Extract the [x, y] coordinate from the center of the cell holding the provided text.  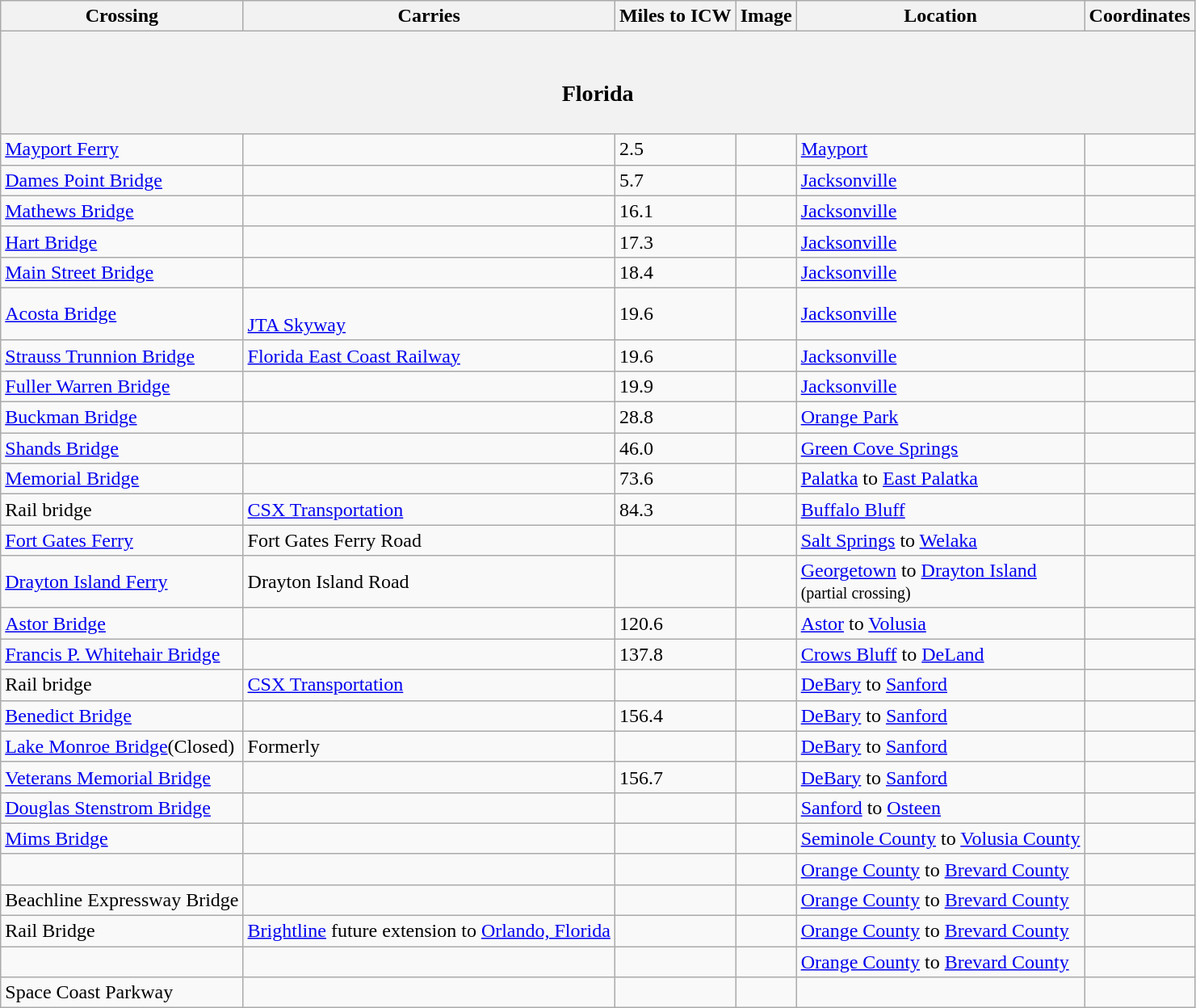
Space Coast Parkway [122, 993]
Strauss Trunnion Bridge [122, 355]
Seminole County to Volusia County [940, 838]
Veterans Memorial Bridge [122, 777]
Hart Bridge [122, 241]
Brightline future extension to Orlando, Florida [429, 931]
Fort Gates Ferry Road [429, 540]
Shands Bridge [122, 448]
Location [940, 16]
Crows Bluff to DeLand [940, 654]
Mims Bridge [122, 838]
Acosta Bridge [122, 313]
73.6 [675, 479]
Memorial Bridge [122, 479]
Formerly [429, 746]
18.4 [675, 272]
Salt Springs to Welaka [940, 540]
Douglas Stenstrom Bridge [122, 808]
Orange Park [940, 418]
Miles to ICW [675, 16]
5.7 [675, 180]
Buckman Bridge [122, 418]
28.8 [675, 418]
Sanford to Osteen [940, 808]
JTA Skyway [429, 313]
Dames Point Bridge [122, 180]
Astor Bridge [122, 624]
Fort Gates Ferry [122, 540]
Rail Bridge [122, 931]
Florida [598, 82]
Florida East Coast Railway [429, 355]
Image [766, 16]
17.3 [675, 241]
Georgetown to Drayton Island(partial crossing) [940, 582]
Mayport [940, 149]
Drayton Island Road [429, 582]
46.0 [675, 448]
Lake Monroe Bridge(Closed) [122, 746]
137.8 [675, 654]
Carries [429, 16]
Francis P. Whitehair Bridge [122, 654]
Coordinates [1139, 16]
Crossing [122, 16]
120.6 [675, 624]
Drayton Island Ferry [122, 582]
Benedict Bridge [122, 716]
Green Cove Springs [940, 448]
Mayport Ferry [122, 149]
156.4 [675, 716]
16.1 [675, 211]
Palatka to East Palatka [940, 479]
Fuller Warren Bridge [122, 386]
Astor to Volusia [940, 624]
84.3 [675, 510]
Buffalo Bluff [940, 510]
Mathews Bridge [122, 211]
156.7 [675, 777]
Main Street Bridge [122, 272]
2.5 [675, 149]
19.9 [675, 386]
Beachline Expressway Bridge [122, 900]
